Detect which cell encompasses the target text, then output its [x, y] center coordinate. 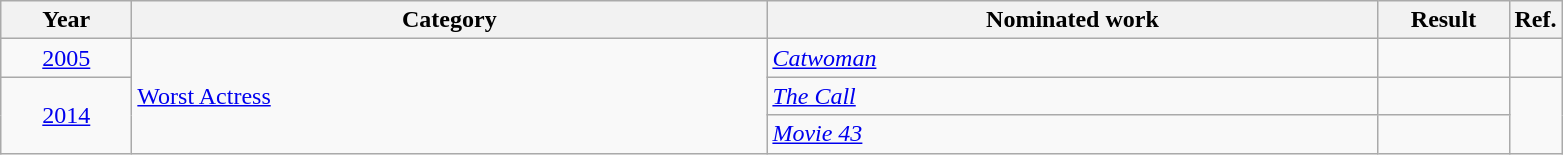
Category [450, 20]
The Call [1072, 96]
2005 [66, 58]
Worst Actress [450, 96]
Nominated work [1072, 20]
2014 [66, 115]
Result [1444, 20]
Year [66, 20]
Catwoman [1072, 58]
Movie 43 [1072, 134]
Ref. [1536, 20]
